From the cell containing the given text, extract its center point as (X, Y) coordinate. 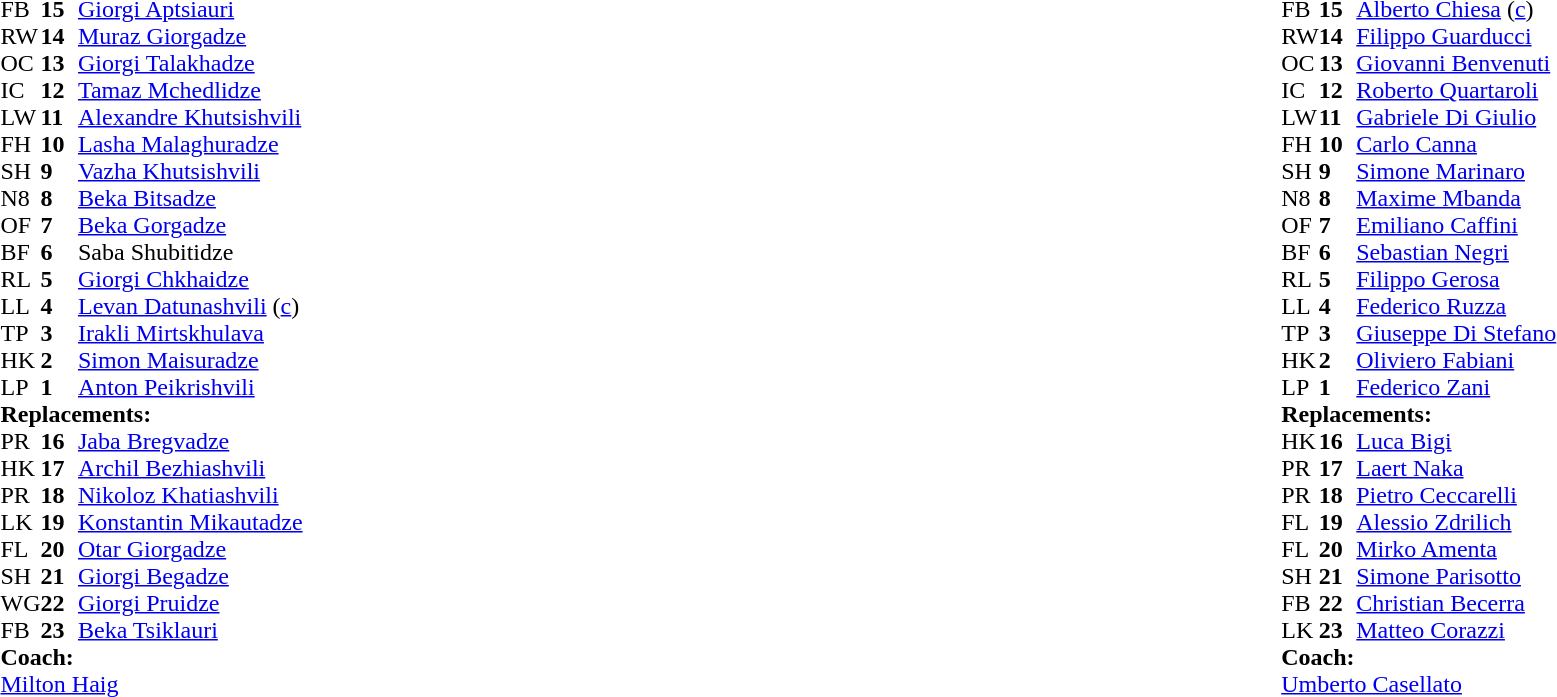
Beka Bitsadze (190, 198)
Muraz Giorgadze (190, 36)
Giorgi Talakhadze (190, 64)
Irakli Mirtskhulava (190, 334)
Simon Maisuradze (190, 360)
Sebastian Negri (1456, 252)
Filippo Gerosa (1456, 280)
WG (20, 604)
Otar Giorgadze (190, 550)
Oliviero Fabiani (1456, 360)
Maxime Mbanda (1456, 198)
Federico Zani (1456, 388)
Levan Datunashvili (c) (190, 306)
Lasha Malaghuradze (190, 144)
Filippo Guarducci (1456, 36)
Beka Tsiklauri (190, 630)
Carlo Canna (1456, 144)
Alexandre Khutsishvili (190, 118)
Alessio Zdrilich (1456, 522)
Milton Haig (151, 684)
Beka Gorgadze (190, 226)
Christian Becerra (1456, 604)
Simone Marinaro (1456, 172)
Emiliano Caffini (1456, 226)
Matteo Corazzi (1456, 630)
Nikoloz Khatiashvili (190, 496)
Giorgi Pruidze (190, 604)
Tamaz Mchedlidze (190, 90)
Federico Ruzza (1456, 306)
Gabriele Di Giulio (1456, 118)
Giuseppe Di Stefano (1456, 334)
Vazha Khutsishvili (190, 172)
Giovanni Benvenuti (1456, 64)
Giorgi Begadze (190, 576)
Luca Bigi (1456, 442)
Pietro Ceccarelli (1456, 496)
Konstantin Mikautadze (190, 522)
Laert Naka (1456, 468)
Mirko Amenta (1456, 550)
Giorgi Chkhaidze (190, 280)
Roberto Quartaroli (1456, 90)
Umberto Casellato (1418, 684)
Archil Bezhiashvili (190, 468)
Simone Parisotto (1456, 576)
Jaba Bregvadze (190, 442)
Anton Peikrishvili (190, 388)
Saba Shubitidze (190, 252)
